Find where the given text appears and provide that cell's center as (X, Y) coordinate. 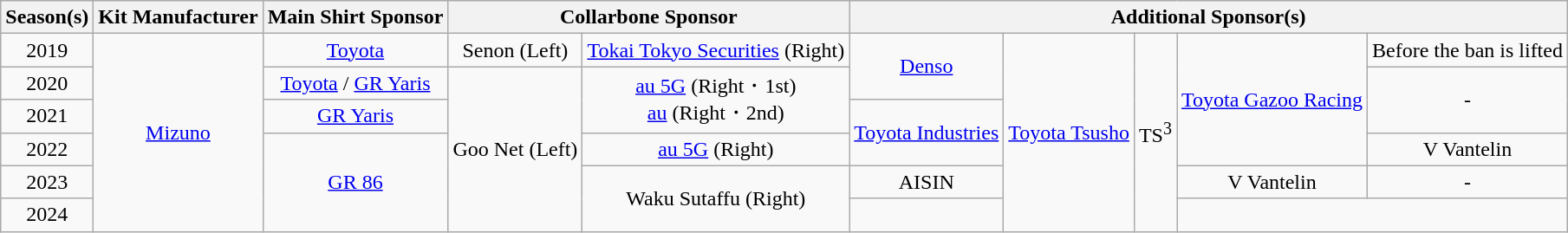
2019 (47, 50)
Toyota Industries (927, 133)
Collarbone Sponsor (648, 17)
Kit Manufacturer (179, 17)
Denso (927, 67)
Before the ban is lifted (1467, 50)
Toyota Gazoo Racing (1272, 100)
Mizuno (179, 133)
Additional Sponsor(s) (1208, 17)
GR 86 (355, 182)
2023 (47, 182)
Toyota (355, 50)
Toyota Tsusho (1070, 133)
2022 (47, 149)
au 5G (Right) (716, 149)
2024 (47, 215)
Season(s) (47, 17)
GR Yaris (355, 116)
2021 (47, 116)
TS3 (1155, 133)
au 5G (Right・1st)au (Right・2nd) (716, 100)
2020 (47, 83)
Main Shirt Sponsor (355, 17)
Toyota / GR Yaris (355, 83)
AISIN (927, 182)
Senon (Left) (515, 50)
Goo Net (Left) (515, 149)
Waku Sutaffu (Right) (716, 198)
Tokai Tokyo Securities (Right) (716, 50)
